Detect which cell encompasses the target text, then output its [x, y] center coordinate. 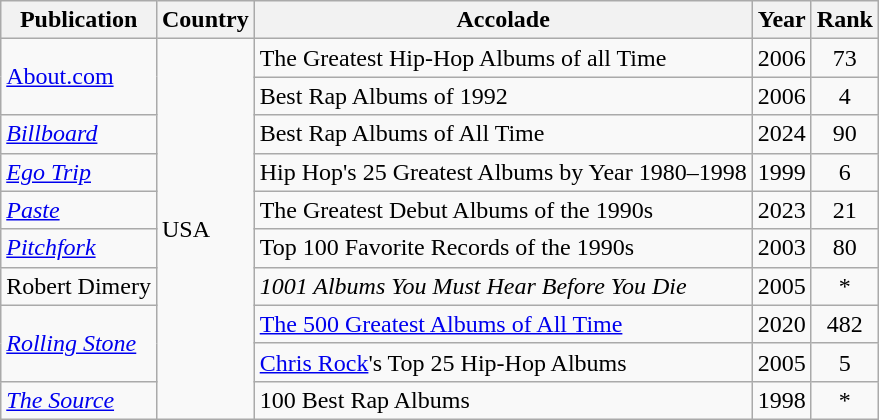
Top 100 Favorite Records of the 1990s [503, 248]
Rolling Stone [79, 343]
2023 [782, 210]
1998 [782, 400]
Pitchfork [79, 248]
Hip Hop's 25 Greatest Albums by Year 1980–1998 [503, 172]
Chris Rock's Top 25 Hip-Hop Albums [503, 362]
2003 [782, 248]
6 [844, 172]
4 [844, 96]
The Source [79, 400]
Accolade [503, 20]
5 [844, 362]
Rank [844, 20]
2024 [782, 134]
Robert Dimery [79, 286]
482 [844, 324]
Best Rap Albums of All Time [503, 134]
Publication [79, 20]
90 [844, 134]
80 [844, 248]
The 500 Greatest Albums of All Time [503, 324]
Billboard [79, 134]
21 [844, 210]
Year [782, 20]
The Greatest Debut Albums of the 1990s [503, 210]
Country [205, 20]
1001 Albums You Must Hear Before You Die [503, 286]
Paste [79, 210]
The Greatest Hip-Hop Albums of all Time [503, 58]
USA [205, 230]
73 [844, 58]
2020 [782, 324]
1999 [782, 172]
Ego Trip [79, 172]
100 Best Rap Albums [503, 400]
Best Rap Albums of 1992 [503, 96]
About.com [79, 77]
